Locate the cell with the specified text and output its (x, y) center coordinate. 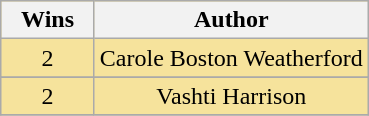
Wins (48, 20)
Author (231, 20)
Vashti Harrison (231, 96)
Carole Boston Weatherford (231, 58)
